Provide the [x, y] coordinate of the cell's center where the given text is located.  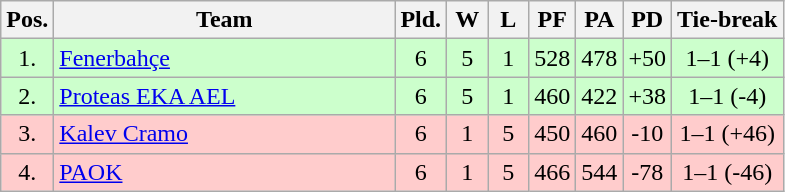
Proteas EKA AEL [224, 96]
-10 [648, 134]
PAOK [224, 172]
1–1 (+4) [727, 58]
422 [600, 96]
+50 [648, 58]
Team [224, 20]
544 [600, 172]
Pld. [421, 20]
Tie-break [727, 20]
W [468, 20]
Fenerbahçe [224, 58]
478 [600, 58]
L [508, 20]
528 [552, 58]
4. [28, 172]
-78 [648, 172]
466 [552, 172]
1–1 (+46) [727, 134]
1. [28, 58]
PD [648, 20]
Kalev Cramo [224, 134]
3. [28, 134]
PF [552, 20]
1–1 (-4) [727, 96]
2. [28, 96]
450 [552, 134]
PA [600, 20]
+38 [648, 96]
Pos. [28, 20]
1–1 (-46) [727, 172]
